From the cell containing the given text, extract its center point as (X, Y) coordinate. 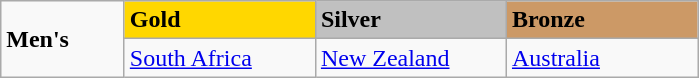
Australia (602, 58)
Silver (410, 20)
South Africa (220, 58)
Gold (220, 20)
Men's (63, 39)
Bronze (602, 20)
New Zealand (410, 58)
